Scan for the cell matching the given text and deliver its (X, Y) coordinate at center. 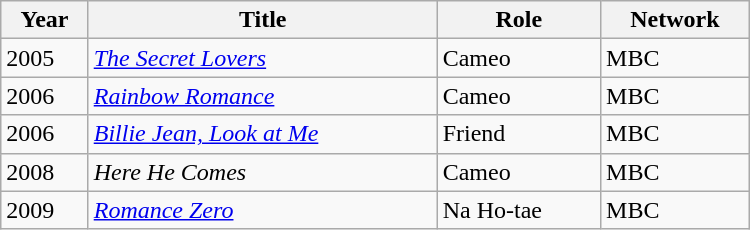
2008 (44, 172)
Title (262, 20)
The Secret Lovers (262, 58)
Here He Comes (262, 172)
2009 (44, 210)
2005 (44, 58)
Network (676, 20)
Na Ho-tae (518, 210)
Romance Zero (262, 210)
Role (518, 20)
Billie Jean, Look at Me (262, 134)
Rainbow Romance (262, 96)
Friend (518, 134)
Year (44, 20)
